Identify which cell holds the provided text, then report its (X, Y) central coordinate. 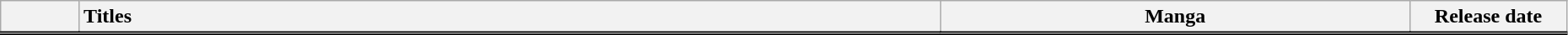
Manga (1176, 17)
Titles (509, 17)
Release date (1489, 17)
